Pinpoint the cell where the given text exists, returning its [x, y] midpoint coordinate. 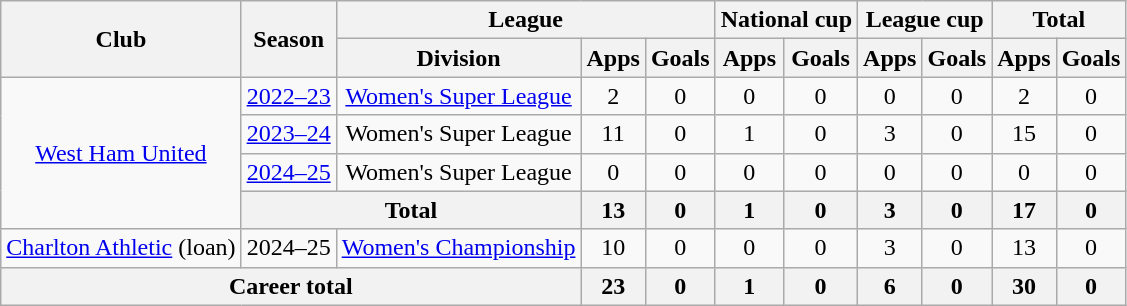
2023–24 [288, 134]
Season [288, 39]
2022–23 [288, 96]
10 [613, 248]
League [526, 20]
Club [121, 39]
West Ham United [121, 153]
Career total [291, 286]
League cup [925, 20]
National cup [786, 20]
17 [1024, 210]
Division [458, 58]
Charlton Athletic (loan) [121, 248]
6 [890, 286]
30 [1024, 286]
11 [613, 134]
23 [613, 286]
15 [1024, 134]
Women's Championship [458, 248]
